Scan for the cell matching the given text and deliver its (x, y) coordinate at center. 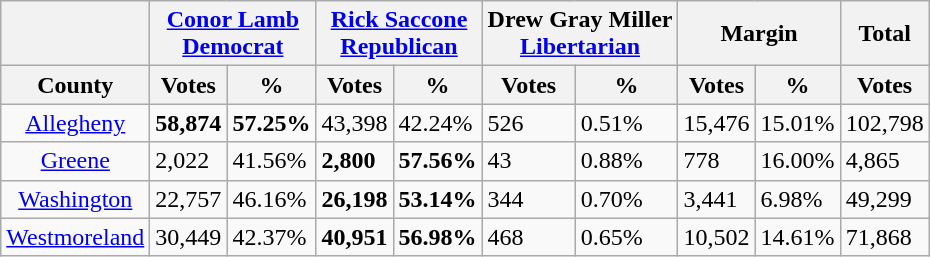
Allegheny (76, 123)
16.00% (798, 161)
3,441 (716, 199)
Margin (759, 34)
Drew Gray MillerLibertarian (580, 34)
526 (528, 123)
43,398 (354, 123)
57.25% (272, 123)
43 (528, 161)
71,868 (884, 237)
Total (884, 34)
56.98% (438, 237)
42.37% (272, 237)
Rick SacconeRepublican (399, 34)
468 (528, 237)
Westmoreland (76, 237)
102,798 (884, 123)
26,198 (354, 199)
4,865 (884, 161)
46.16% (272, 199)
6.98% (798, 199)
41.56% (272, 161)
42.24% (438, 123)
10,502 (716, 237)
Washington (76, 199)
49,299 (884, 199)
57.56% (438, 161)
15,476 (716, 123)
Greene (76, 161)
0.65% (626, 237)
0.70% (626, 199)
2,800 (354, 161)
30,449 (188, 237)
2,022 (188, 161)
778 (716, 161)
58,874 (188, 123)
0.88% (626, 161)
344 (528, 199)
40,951 (354, 237)
53.14% (438, 199)
Conor LambDemocrat (233, 34)
15.01% (798, 123)
0.51% (626, 123)
22,757 (188, 199)
14.61% (798, 237)
County (76, 85)
